Provide the (X, Y) coordinate of the cell's center where the given text is located.  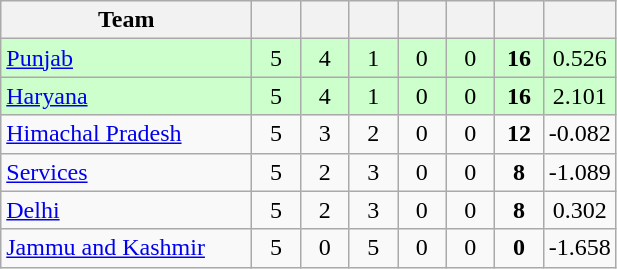
Team (126, 20)
-0.082 (580, 134)
-1.658 (580, 248)
-1.089 (580, 172)
12 (520, 134)
Services (126, 172)
Punjab (126, 58)
Jammu and Kashmir (126, 248)
2.101 (580, 96)
Haryana (126, 96)
Delhi (126, 210)
0.302 (580, 210)
Himachal Pradesh (126, 134)
0.526 (580, 58)
